For the text-containing cell, return its midpoint in [X, Y] coordinate format. 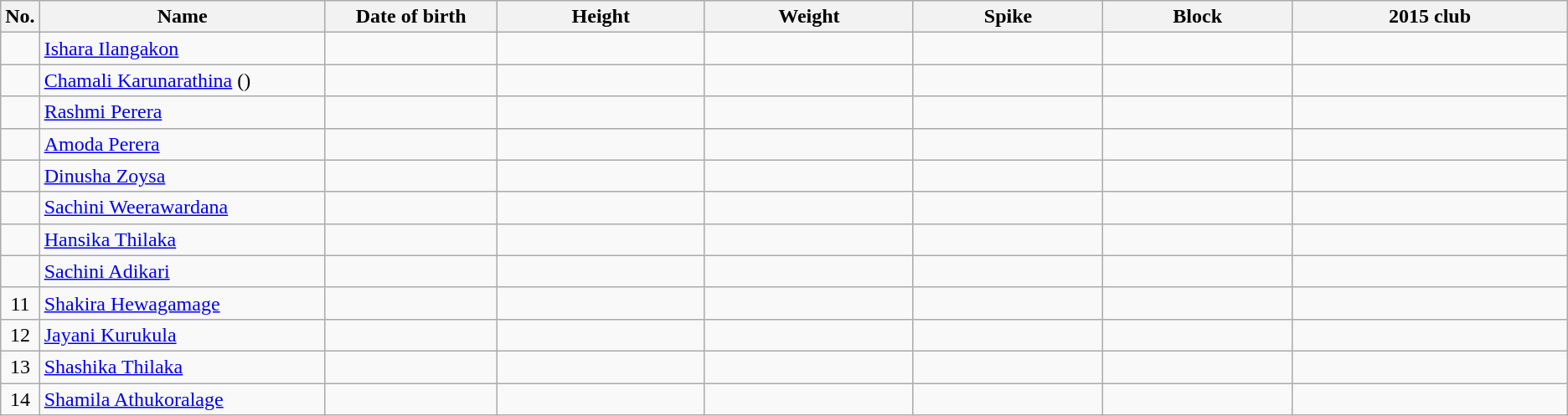
Date of birth [410, 17]
Name [183, 17]
Spike [1008, 17]
Block [1198, 17]
14 [20, 399]
No. [20, 17]
Ishara Ilangakon [183, 49]
Jayani Kurukula [183, 335]
12 [20, 335]
Shamila Athukoralage [183, 399]
2015 club [1430, 17]
Rashmi Perera [183, 112]
Shashika Thilaka [183, 367]
Weight [809, 17]
Sachini Adikari [183, 271]
11 [20, 303]
Amoda Perera [183, 144]
13 [20, 367]
Shakira Hewagamage [183, 303]
Sachini Weerawardana [183, 208]
Hansika Thilaka [183, 239]
Height [601, 17]
Chamali Karunarathina () [183, 80]
Dinusha Zoysa [183, 176]
